Search for the cell housing the specified text and yield its [x, y] center coordinate. 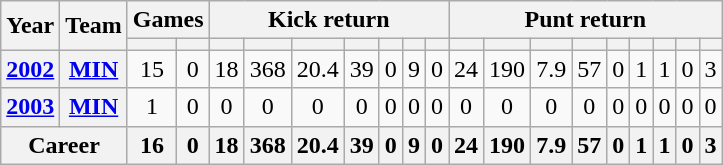
Kick return [328, 20]
Year [30, 26]
Games [168, 20]
15 [152, 69]
2003 [30, 107]
Team [94, 26]
Career [64, 145]
Punt return [585, 20]
16 [152, 145]
2002 [30, 69]
